Determine the [x, y] coordinate at the center of the cell enclosing the given text.  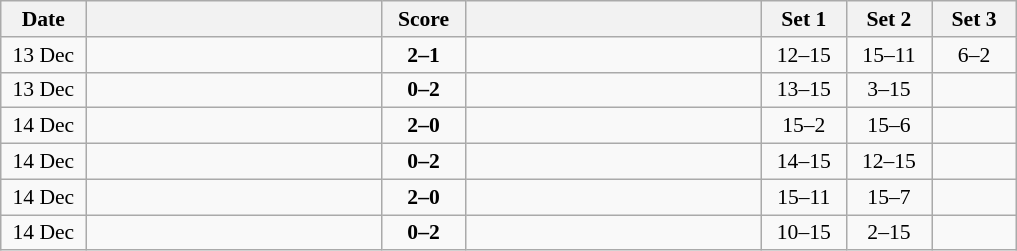
Set 1 [804, 19]
6–2 [974, 55]
10–15 [804, 233]
15–7 [888, 197]
Score [424, 19]
13–15 [804, 90]
2–1 [424, 55]
2–15 [888, 233]
Date [44, 19]
3–15 [888, 90]
Set 2 [888, 19]
15–6 [888, 126]
Set 3 [974, 19]
15–2 [804, 126]
14–15 [804, 162]
